Return [x, y] of the center of cell containing provided text 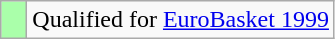
Qualified for EuroBasket 1999 [181, 20]
